Identify which cell holds the provided text, then report its [x, y] central coordinate. 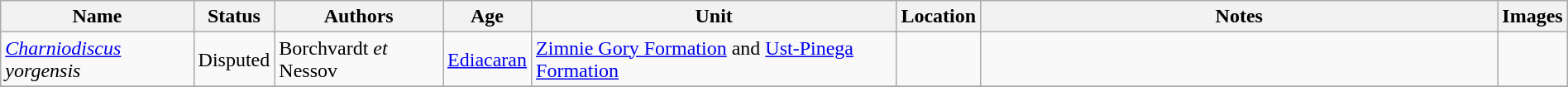
Location [939, 17]
Age [488, 17]
Notes [1239, 17]
Disputed [234, 60]
Borchvardt et Nessov [359, 60]
Unit [715, 17]
Zimnie Gory Formation and Ust-Pinega Formation [715, 60]
Charniodiscus yorgensis [98, 60]
Images [1532, 17]
Name [98, 17]
Ediacaran [488, 60]
Status [234, 17]
Authors [359, 17]
